For the text-containing cell, return its midpoint in [x, y] coordinate format. 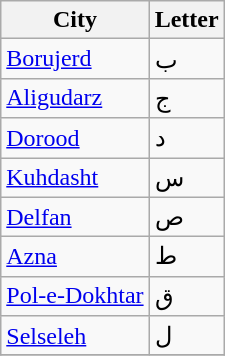
ب [186, 59]
ق [186, 296]
Dorood [75, 138]
س [186, 178]
د [186, 138]
Pol-e-Dokhtar [75, 296]
Delfan [75, 217]
Borujerd [75, 59]
ص [186, 217]
Azna [75, 257]
Aligudarz [75, 98]
Letter [186, 20]
Kuhdasht [75, 178]
Selseleh [75, 336]
ط [186, 257]
City [75, 20]
ج [186, 98]
ل [186, 336]
